Pinpoint the cell where the given text exists, returning its (x, y) midpoint coordinate. 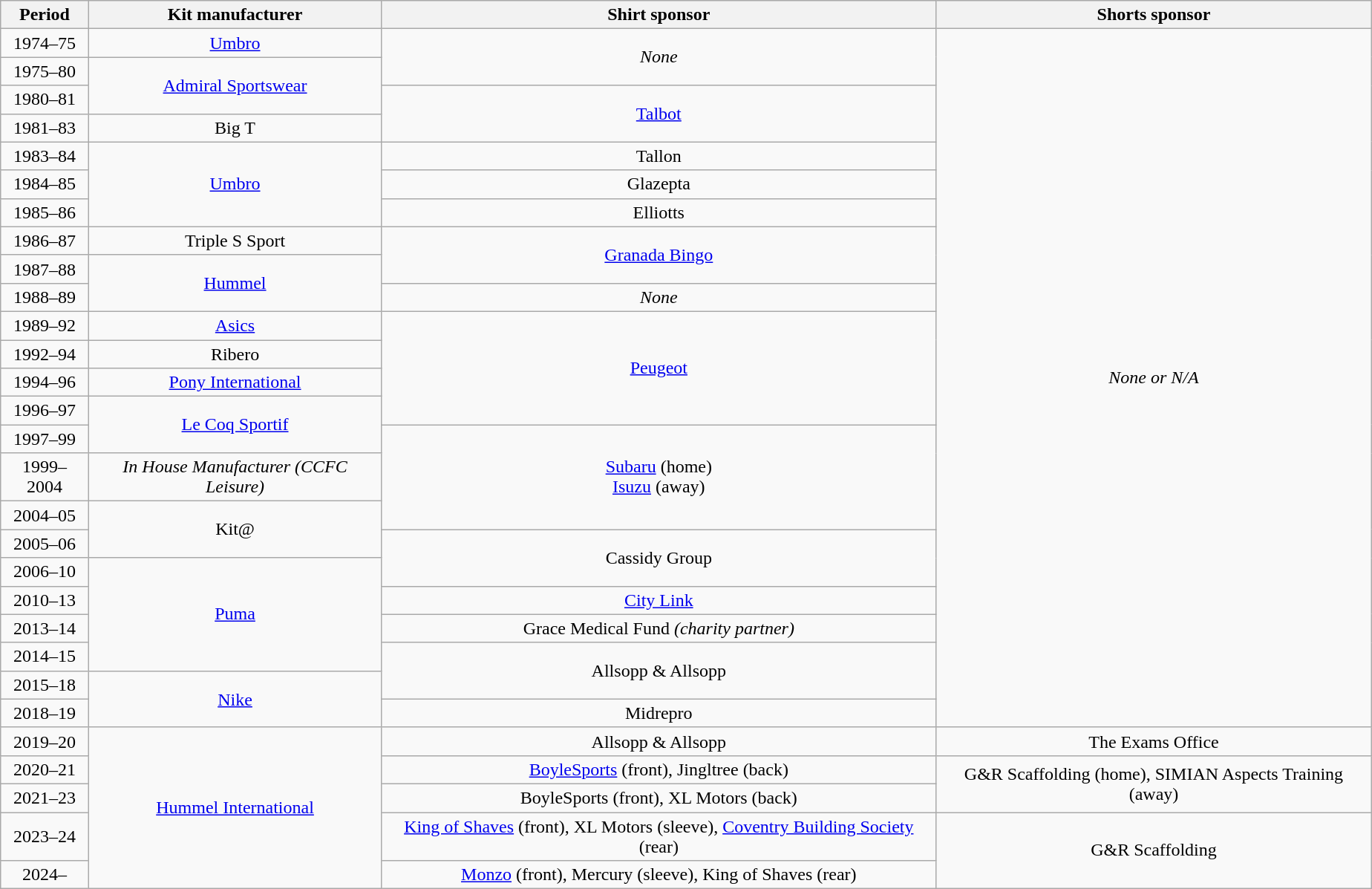
2019–20 (45, 741)
The Exams Office (1154, 741)
Le Coq Sportif (235, 425)
Tallon (659, 156)
BoyleSports (front), Jingltree (back) (659, 769)
1984–85 (45, 184)
2020–21 (45, 769)
Ribero (235, 354)
Triple S Sport (235, 241)
1974–75 (45, 43)
1986–87 (45, 241)
G&R Scaffolding (home), SIMIAN Aspects Training (away) (1154, 784)
Elliotts (659, 212)
2024– (45, 875)
City Link (659, 600)
Pony International (235, 382)
Shirt sponsor (659, 15)
2006–10 (45, 572)
Puma (235, 614)
Grace Medical Fund (charity partner) (659, 628)
1999–2004 (45, 477)
In House Manufacturer (CCFC Leisure) (235, 477)
2018–19 (45, 713)
2023–24 (45, 836)
Shorts sponsor (1154, 15)
1996–97 (45, 411)
Subaru (home)Isuzu (away) (659, 477)
BoyleSports (front), XL Motors (back) (659, 798)
1980–81 (45, 100)
Talbot (659, 114)
1987–88 (45, 269)
Big T (235, 128)
2015–18 (45, 685)
2021–23 (45, 798)
Nike (235, 699)
1985–86 (45, 212)
2004–05 (45, 515)
Period (45, 15)
2005–06 (45, 544)
2010–13 (45, 600)
1992–94 (45, 354)
Glazepta (659, 184)
Kit@ (235, 530)
Hummel (235, 283)
None or N/A (1154, 378)
Granada Bingo (659, 255)
1983–84 (45, 156)
2013–14 (45, 628)
1981–83 (45, 128)
Kit manufacturer (235, 15)
Midrepro (659, 713)
1994–96 (45, 382)
Cassidy Group (659, 558)
Peugeot (659, 368)
Admiral Sportswear (235, 85)
2014–15 (45, 657)
King of Shaves (front), XL Motors (sleeve), Coventry Building Society (rear) (659, 836)
Monzo (front), Mercury (sleeve), King of Shaves (rear) (659, 875)
Asics (235, 325)
Hummel International (235, 808)
1988–89 (45, 297)
1997–99 (45, 439)
1989–92 (45, 325)
1975–80 (45, 71)
G&R Scaffolding (1154, 851)
